Find where the given text appears and provide that cell's center as [X, Y] coordinate. 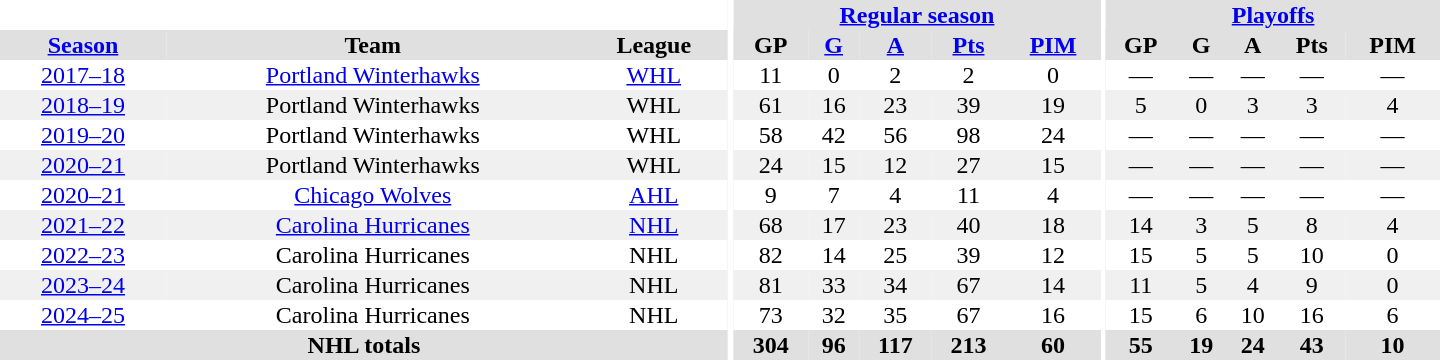
32 [834, 315]
81 [771, 285]
17 [834, 225]
34 [895, 285]
33 [834, 285]
2019–20 [83, 135]
8 [1312, 225]
Chicago Wolves [373, 195]
96 [834, 345]
73 [771, 315]
56 [895, 135]
213 [968, 345]
61 [771, 105]
Team [373, 45]
7 [834, 195]
35 [895, 315]
AHL [654, 195]
117 [895, 345]
40 [968, 225]
2023–24 [83, 285]
18 [1054, 225]
Playoffs [1273, 15]
NHL totals [364, 345]
2021–22 [83, 225]
Season [83, 45]
43 [1312, 345]
League [654, 45]
60 [1054, 345]
2024–25 [83, 315]
68 [771, 225]
82 [771, 255]
304 [771, 345]
2022–23 [83, 255]
42 [834, 135]
25 [895, 255]
2018–19 [83, 105]
55 [1140, 345]
98 [968, 135]
27 [968, 165]
2017–18 [83, 75]
58 [771, 135]
Regular season [918, 15]
